Search for the cell housing the specified text and yield its [X, Y] center coordinate. 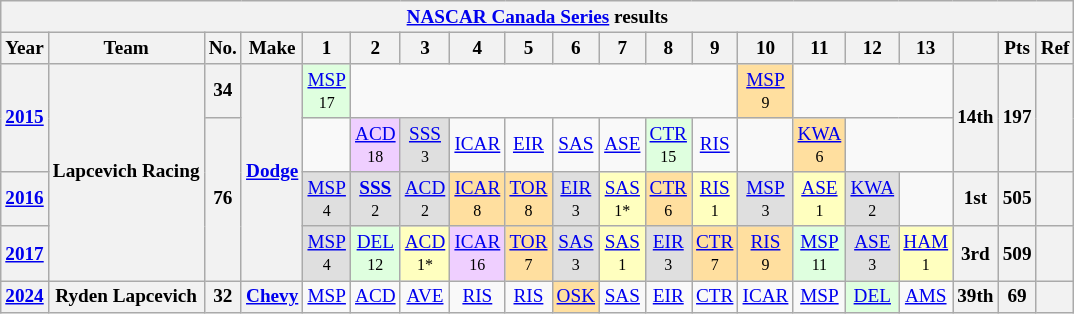
6 [576, 48]
ACD2 [425, 199]
DEL [872, 296]
8 [668, 48]
CTR6 [668, 199]
2024 [25, 296]
CTR15 [668, 145]
1st [976, 199]
CTR7 [715, 253]
ASE3 [872, 253]
Lapcevich Racing [126, 172]
No. [222, 48]
14th [976, 118]
7 [622, 48]
3rd [976, 253]
SAS1 [622, 253]
13 [926, 48]
32 [222, 296]
2015 [25, 118]
2016 [25, 199]
SSS2 [375, 199]
SSS3 [425, 145]
ICAR16 [478, 253]
4 [478, 48]
SAS1* [622, 199]
CTR [715, 296]
10 [766, 48]
ASE [622, 145]
HAM1 [926, 253]
69 [1017, 296]
2 [375, 48]
RIS9 [766, 253]
MSP11 [820, 253]
AMS [926, 296]
5 [528, 48]
SAS3 [576, 253]
ICAR8 [478, 199]
KWA6 [820, 145]
505 [1017, 199]
Year [25, 48]
RIS1 [715, 199]
12 [872, 48]
MSP9 [766, 91]
197 [1017, 118]
AVE [425, 296]
ACD18 [375, 145]
NASCAR Canada Series results [538, 17]
ACD1* [425, 253]
MSP3 [766, 199]
2017 [25, 253]
1 [327, 48]
509 [1017, 253]
OSK [576, 296]
3 [425, 48]
DEL12 [375, 253]
9 [715, 48]
KWA2 [872, 199]
Chevy [272, 296]
Make [272, 48]
Team [126, 48]
11 [820, 48]
Ryden Lapcevich [126, 296]
Dodge [272, 172]
Pts [1017, 48]
ACD [375, 296]
39th [976, 296]
TOR7 [528, 253]
TOR8 [528, 199]
34 [222, 91]
Ref [1055, 48]
ASE1 [820, 199]
76 [222, 199]
MSP17 [327, 91]
